From the cell containing the given text, extract its center point as [x, y] coordinate. 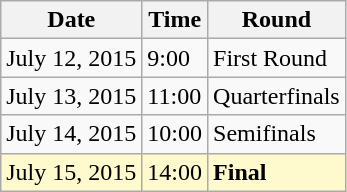
Round [277, 20]
Quarterfinals [277, 96]
10:00 [175, 134]
Semifinals [277, 134]
Time [175, 20]
11:00 [175, 96]
July 14, 2015 [72, 134]
July 13, 2015 [72, 96]
14:00 [175, 172]
9:00 [175, 58]
Final [277, 172]
Date [72, 20]
First Round [277, 58]
July 15, 2015 [72, 172]
July 12, 2015 [72, 58]
